Locate the cell with the specified text and output its (X, Y) center coordinate. 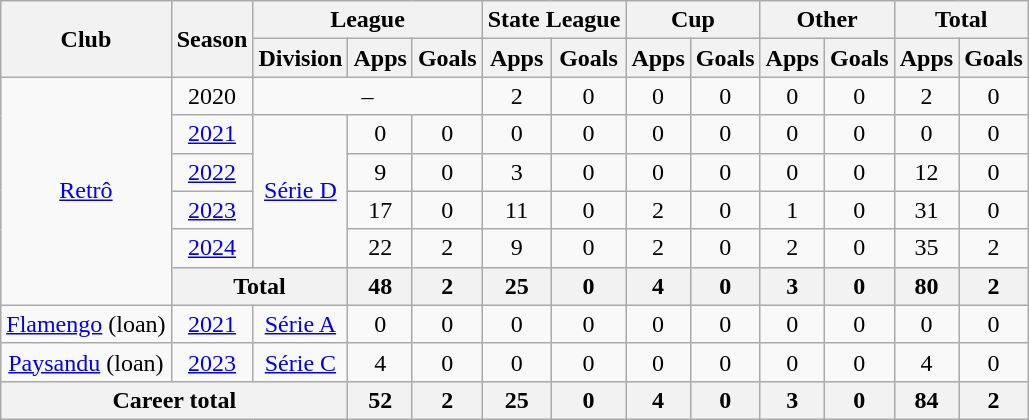
Other (827, 20)
Flamengo (loan) (86, 324)
48 (380, 286)
Série A (300, 324)
League (368, 20)
Club (86, 39)
Season (212, 39)
12 (926, 172)
– (368, 96)
1 (792, 210)
Retrô (86, 191)
11 (516, 210)
Career total (174, 400)
State League (554, 20)
Série D (300, 191)
31 (926, 210)
2020 (212, 96)
35 (926, 248)
2024 (212, 248)
2022 (212, 172)
17 (380, 210)
22 (380, 248)
52 (380, 400)
80 (926, 286)
Série C (300, 362)
Cup (693, 20)
Paysandu (loan) (86, 362)
Division (300, 58)
84 (926, 400)
